Return the (X, Y) coordinate for the center point of the cell that contains the specified text.  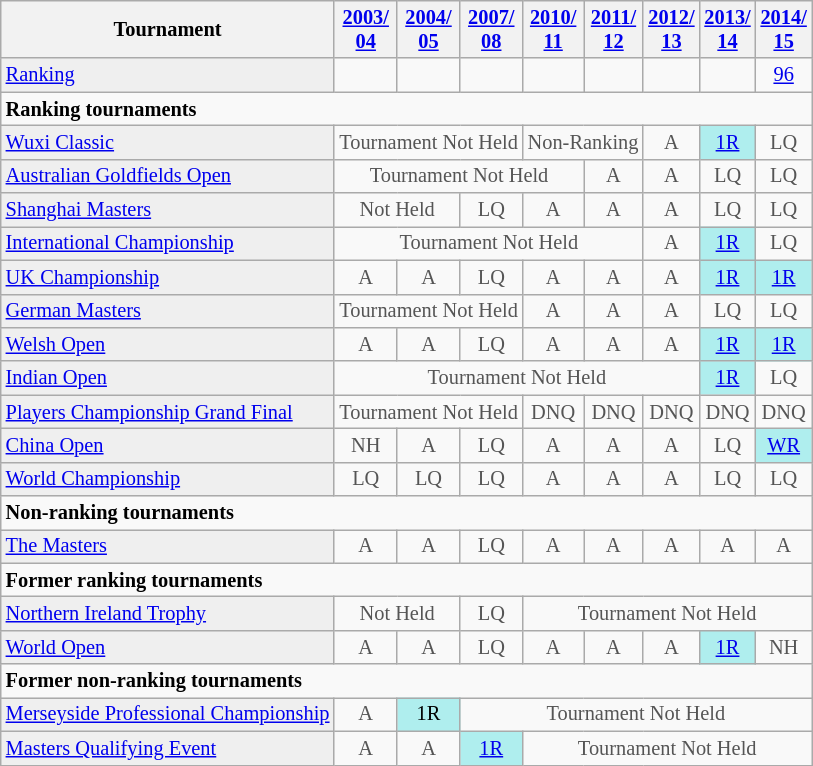
World Championship (168, 479)
2007/08 (492, 29)
2012/13 (671, 29)
The Masters (168, 546)
World Open (168, 647)
Non-ranking tournaments (406, 513)
Tournament (168, 29)
Former ranking tournaments (406, 580)
China Open (168, 445)
Northern Ireland Trophy (168, 613)
2004/05 (428, 29)
WR (784, 445)
Former non-ranking tournaments (406, 681)
Ranking (168, 75)
German Masters (168, 311)
2013/14 (727, 29)
Welsh Open (168, 344)
96 (784, 75)
Non-Ranking (584, 142)
UK Championship (168, 277)
2010/11 (554, 29)
International Championship (168, 243)
2014/15 (784, 29)
Masters Qualifying Event (168, 748)
Merseyside Professional Championship (168, 714)
Wuxi Classic (168, 142)
2011/12 (614, 29)
Players Championship Grand Final (168, 412)
Australian Goldfields Open (168, 176)
Shanghai Masters (168, 210)
Ranking tournaments (406, 109)
2003/04 (366, 29)
Indian Open (168, 378)
